Provide the [X, Y] coordinate of the cell's center where the given text is located.  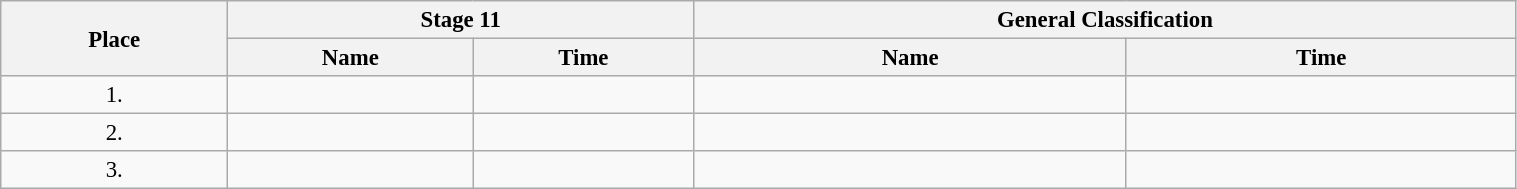
1. [114, 95]
3. [114, 170]
General Classification [1105, 20]
Stage 11 [461, 20]
2. [114, 133]
Place [114, 38]
